Scan for the cell matching the given text and deliver its [x, y] coordinate at center. 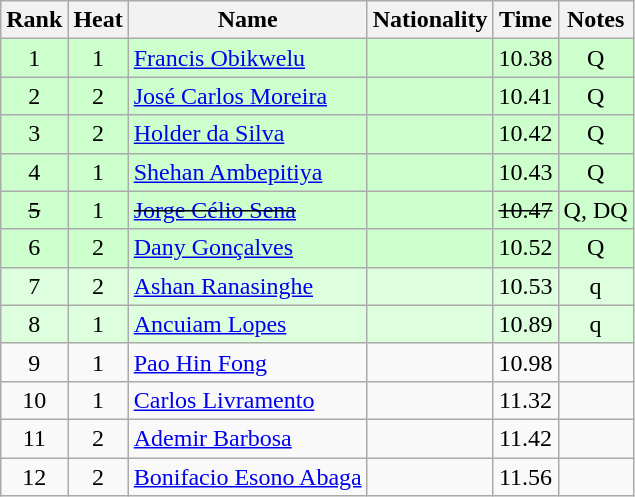
Francis Obikwelu [248, 58]
4 [34, 172]
Carlos Livramento [248, 400]
5 [34, 210]
Ademir Barbosa [248, 438]
Pao Hin Fong [248, 362]
Jorge Célio Sena [248, 210]
Name [248, 20]
10.47 [526, 210]
10.43 [526, 172]
6 [34, 248]
10.52 [526, 248]
10 [34, 400]
Ashan Ranasinghe [248, 286]
Time [526, 20]
Nationality [430, 20]
10.38 [526, 58]
José Carlos Moreira [248, 96]
Ancuiam Lopes [248, 324]
Heat [98, 20]
Rank [34, 20]
8 [34, 324]
10.41 [526, 96]
Shehan Ambepitiya [248, 172]
9 [34, 362]
Dany Gonçalves [248, 248]
7 [34, 286]
Holder da Silva [248, 134]
10.98 [526, 362]
Bonifacio Esono Abaga [248, 477]
Q, DQ [596, 210]
11.32 [526, 400]
11.42 [526, 438]
10.89 [526, 324]
12 [34, 477]
10.42 [526, 134]
Notes [596, 20]
11.56 [526, 477]
11 [34, 438]
3 [34, 134]
10.53 [526, 286]
